Return the (X, Y) coordinate for the center point of the cell that contains the specified text.  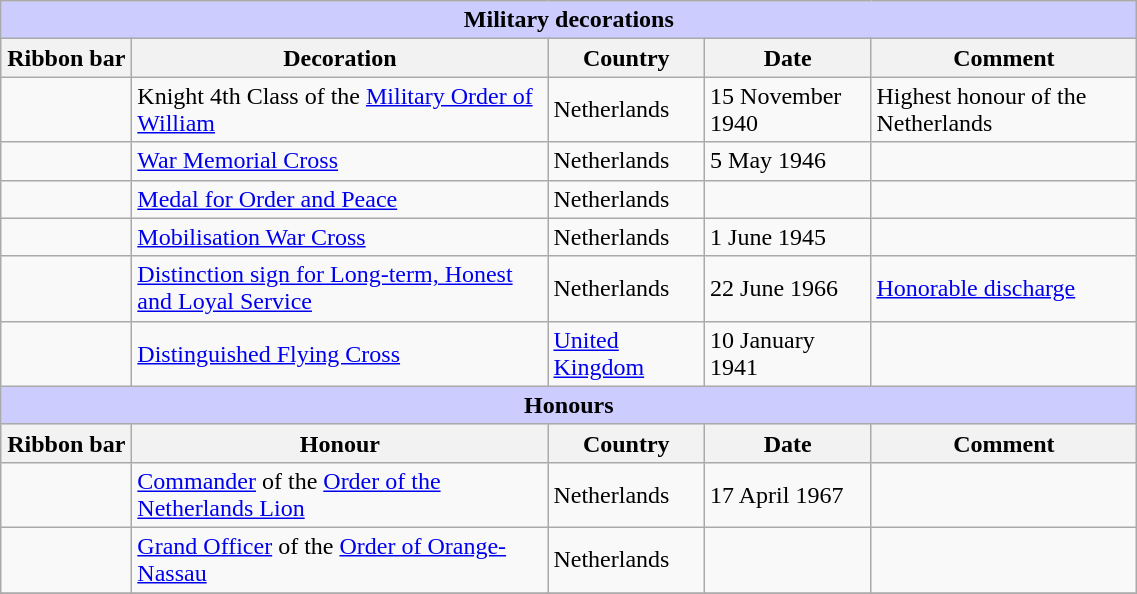
Knight 4th Class of the Military Order of William (340, 110)
Decoration (340, 58)
Commander of the Order of the Netherlands Lion (340, 494)
Distinguished Flying Cross (340, 354)
5 May 1946 (788, 161)
Honour (340, 443)
1 June 1945 (788, 237)
Military decorations (569, 20)
Honours (569, 405)
United Kingdom (626, 354)
Mobilisation War Cross (340, 237)
War Memorial Cross (340, 161)
Honorable discharge (1004, 288)
Distinction sign for Long-term, Honest and Loyal Service (340, 288)
10 January 1941 (788, 354)
Highest honour of the Netherlands (1004, 110)
22 June 1966 (788, 288)
17 April 1967 (788, 494)
15 November 1940 (788, 110)
Medal for Order and Peace (340, 199)
Grand Officer of the Order of Orange-Nassau (340, 560)
